Provide the [X, Y] coordinate of the cell's center where the given text is located.  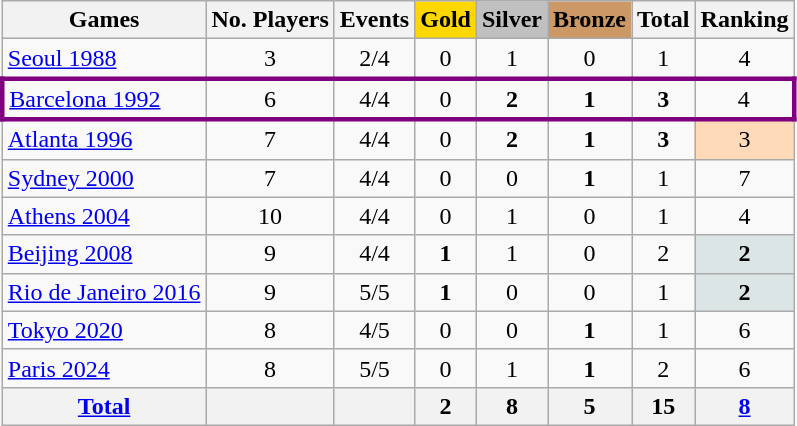
Ranking [744, 20]
Barcelona 1992 [104, 98]
Gold [446, 20]
Rio de Janeiro 2016 [104, 292]
Athens 2004 [104, 216]
No. Players [270, 20]
5 [590, 406]
Tokyo 2020 [104, 330]
Bronze [590, 20]
2/4 [374, 59]
10 [270, 216]
Seoul 1988 [104, 59]
Sydney 2000 [104, 178]
Atlanta 1996 [104, 139]
Events [374, 20]
15 [664, 406]
Beijing 2008 [104, 254]
Paris 2024 [104, 368]
4/5 [374, 330]
Games [104, 20]
Silver [512, 20]
